Return [X, Y] of the center of cell containing provided text 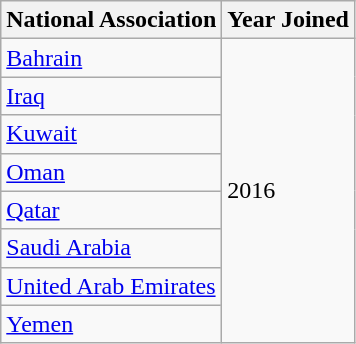
Oman [112, 172]
National Association [112, 20]
United Arab Emirates [112, 286]
Yemen [112, 324]
Iraq [112, 96]
Saudi Arabia [112, 248]
Kuwait [112, 134]
2016 [288, 191]
Bahrain [112, 58]
Year Joined [288, 20]
Qatar [112, 210]
